Search for the cell housing the specified text and yield its (X, Y) center coordinate. 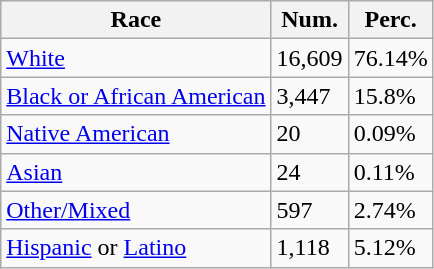
2.74% (390, 210)
1,118 (310, 248)
Perc. (390, 20)
Asian (136, 172)
0.11% (390, 172)
16,609 (310, 58)
Black or African American (136, 96)
Hispanic or Latino (136, 248)
Race (136, 20)
3,447 (310, 96)
20 (310, 134)
15.8% (390, 96)
Other/Mixed (136, 210)
Num. (310, 20)
Native American (136, 134)
0.09% (390, 134)
5.12% (390, 248)
24 (310, 172)
597 (310, 210)
76.14% (390, 58)
White (136, 58)
